Return the [X, Y] coordinate for the center point of the cell that contains the specified text.  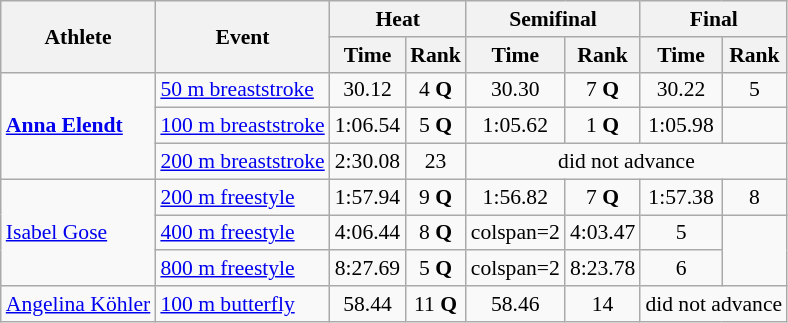
1 Q [602, 126]
8:23.78 [602, 269]
4 Q [436, 90]
100 m butterfly [242, 304]
58.46 [516, 304]
14 [602, 304]
Final [714, 19]
1:05.62 [516, 126]
1:06.54 [368, 126]
400 m freestyle [242, 233]
Event [242, 36]
1:57.94 [368, 197]
9 Q [436, 197]
30.12 [368, 90]
4:03.47 [602, 233]
1:56.82 [516, 197]
2:30.08 [368, 162]
50 m breaststroke [242, 90]
200 m freestyle [242, 197]
4:06.44 [368, 233]
58.44 [368, 304]
8 [754, 197]
30.30 [516, 90]
1:05.98 [680, 126]
800 m freestyle [242, 269]
8 Q [436, 233]
Semifinal [554, 19]
Anna Elendt [78, 126]
Athlete [78, 36]
Heat [398, 19]
100 m breaststroke [242, 126]
Isabel Gose [78, 232]
200 m breaststroke [242, 162]
30.22 [680, 90]
1:57.38 [680, 197]
11 Q [436, 304]
6 [680, 269]
23 [436, 162]
8:27.69 [368, 269]
Angelina Köhler [78, 304]
